Scan for the cell matching the given text and deliver its [x, y] coordinate at center. 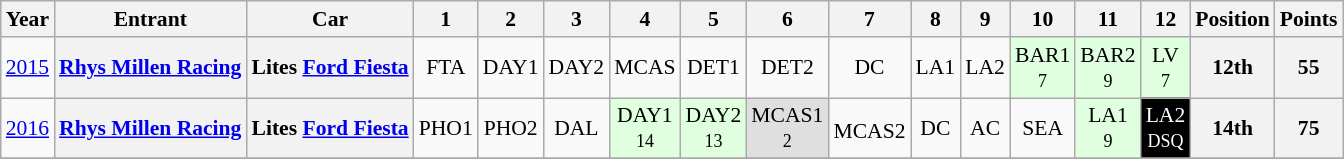
PHO1 [446, 128]
DET1 [714, 68]
12 [1166, 19]
3 [577, 19]
PHO2 [511, 128]
FTA [446, 68]
Position [1232, 19]
AC [985, 128]
BAR29 [1108, 68]
8 [936, 19]
DAY1 [511, 68]
Car [330, 19]
14th [1232, 128]
MCAS [644, 68]
1 [446, 19]
DAY2 [577, 68]
2016 [28, 128]
75 [1309, 128]
12th [1232, 68]
DET2 [787, 68]
Points [1309, 19]
MCAS12 [787, 128]
DAL [577, 128]
10 [1042, 19]
DAY213 [714, 128]
4 [644, 19]
11 [1108, 19]
6 [787, 19]
LV7 [1166, 68]
2015 [28, 68]
LA1 [936, 68]
LA2DSQ [1166, 128]
LA19 [1108, 128]
9 [985, 19]
2 [511, 19]
LA2 [985, 68]
BAR17 [1042, 68]
55 [1309, 68]
Entrant [150, 19]
SEA [1042, 128]
MCAS2 [869, 128]
DAY114 [644, 128]
5 [714, 19]
Year [28, 19]
7 [869, 19]
